Identify which cell holds the provided text, then report its (X, Y) central coordinate. 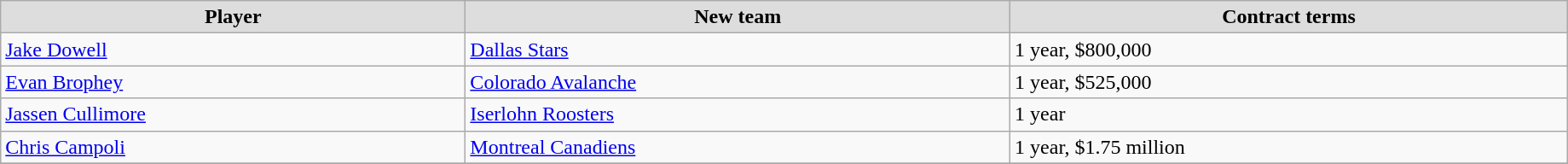
Chris Campoli (234, 147)
Colorado Avalanche (738, 82)
Montreal Canadiens (738, 147)
Evan Brophey (234, 82)
Iserlohn Roosters (738, 114)
1 year (1289, 114)
Contract terms (1289, 17)
1 year, $800,000 (1289, 50)
Player (234, 17)
1 year, $525,000 (1289, 82)
1 year, $1.75 million (1289, 147)
Jassen Cullimore (234, 114)
New team (738, 17)
Dallas Stars (738, 50)
Jake Dowell (234, 50)
